Output the (x, y) coordinate of the center of the cell containing the given text.  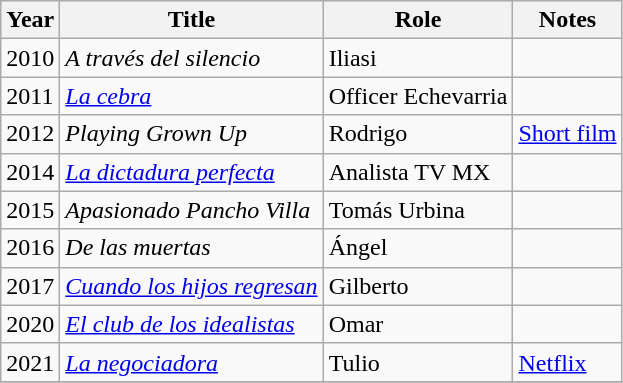
2014 (30, 172)
El club de los idealistas (192, 324)
La cebra (192, 96)
Apasionado Pancho Villa (192, 210)
2011 (30, 96)
Gilberto (418, 286)
Year (30, 20)
Omar (418, 324)
Analista TV MX (418, 172)
Rodrigo (418, 134)
De las muertas (192, 248)
2021 (30, 362)
Short film (568, 134)
Notes (568, 20)
A través del silencio (192, 58)
La negociadora (192, 362)
2015 (30, 210)
La dictadura perfecta (192, 172)
Iliasi (418, 58)
Officer Echevarria (418, 96)
2010 (30, 58)
Tomás Urbina (418, 210)
Netflix (568, 362)
Playing Grown Up (192, 134)
2016 (30, 248)
Cuando los hijos regresan (192, 286)
Ángel (418, 248)
Title (192, 20)
Role (418, 20)
2012 (30, 134)
Tulio (418, 362)
2020 (30, 324)
2017 (30, 286)
